Output the [x, y] coordinate of the center of the cell containing the given text.  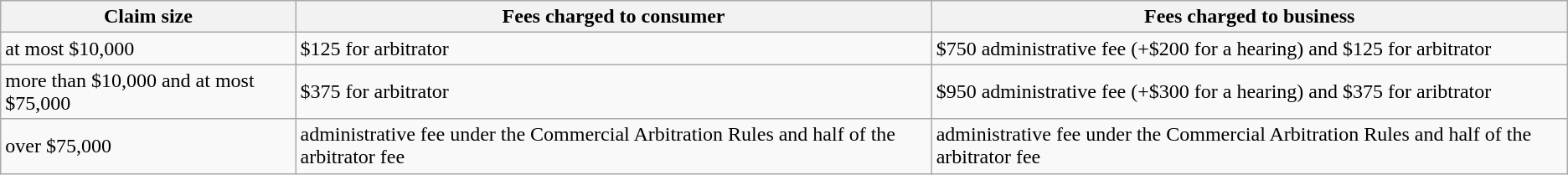
Claim size [148, 17]
$750 administrative fee (+$200 for a hearing) and $125 for arbitrator [1250, 49]
$375 for arbitrator [613, 92]
over $75,000 [148, 146]
$125 for arbitrator [613, 49]
$950 administrative fee (+$300 for a hearing) and $375 for aribtrator [1250, 92]
Fees charged to consumer [613, 17]
at most $10,000 [148, 49]
Fees charged to business [1250, 17]
more than $10,000 and at most $75,000 [148, 92]
